Return (X, Y) of the center of cell containing provided text 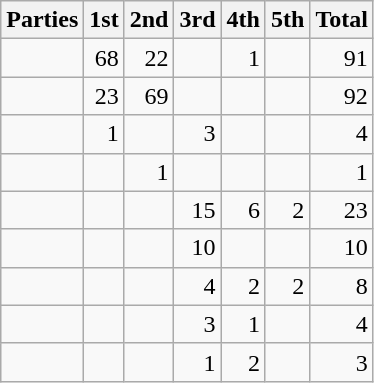
22 (149, 58)
69 (149, 96)
68 (104, 58)
3rd (198, 20)
6 (243, 210)
92 (342, 96)
91 (342, 58)
4th (243, 20)
5th (287, 20)
8 (342, 286)
1st (104, 20)
15 (198, 210)
Parties (42, 20)
Total (342, 20)
2nd (149, 20)
